Find where the given text appears and provide that cell's center as [x, y] coordinate. 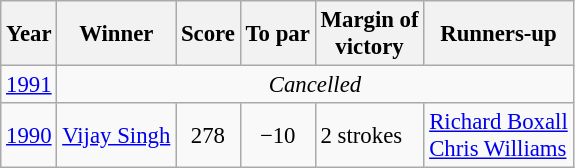
Vijay Singh [116, 136]
278 [208, 136]
Winner [116, 34]
Richard Boxall Chris Williams [498, 136]
Cancelled [315, 85]
To par [278, 34]
−10 [278, 136]
2 strokes [370, 136]
1991 [29, 85]
1990 [29, 136]
Margin ofvictory [370, 34]
Year [29, 34]
Score [208, 34]
Runners-up [498, 34]
